Return the (X, Y) coordinate for the center point of the cell that contains the specified text.  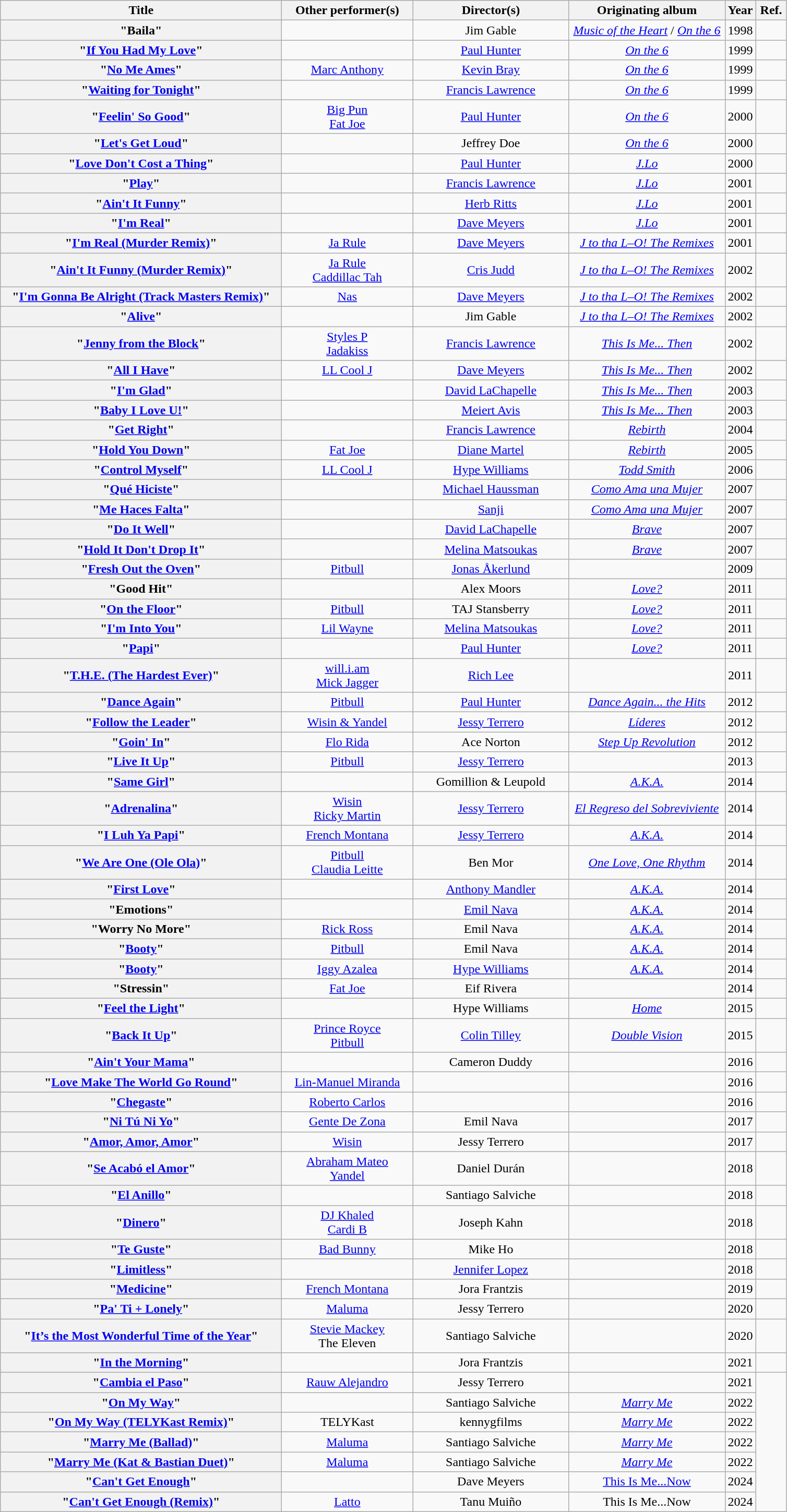
Home (647, 1009)
"Do It Well" (141, 529)
"Control Myself" (141, 470)
Double Vision (647, 1035)
"Ain't It Funny (Murder Remix)" (141, 269)
Sanji (491, 509)
"It’s the Most Wonderful Time of the Year" (141, 1336)
"On the Floor" (141, 609)
Gente De Zona (348, 1122)
"Adrenalina" (141, 809)
"Love Make The World Go Round" (141, 1082)
"Marry Me (Kat & Bastian Duet)" (141, 1462)
2004 (740, 430)
"Same Girl" (141, 782)
"Love Don't Cost a Thing" (141, 163)
"Marry Me (Ballad)" (141, 1442)
"Se Acabó el Amor" (141, 1169)
PitbullClaudia Leitte (348, 862)
"Can't Get Enough (Remix)" (141, 1502)
Tanu Muiño (491, 1502)
Flo Rida (348, 742)
Rich Lee (491, 675)
Ja RuleCaddillac Tah (348, 269)
2013 (740, 762)
"On My Way" (141, 1402)
Ben Mor (491, 862)
Originating album (647, 10)
2019 (740, 1289)
"T.H.E. (The Hardest Ever)" (141, 675)
2009 (740, 569)
TAJ Stansberry (491, 609)
"Te Guste" (141, 1249)
"Qué Hiciste" (141, 489)
Iggy Azalea (348, 969)
"Papi" (141, 649)
Diane Martel (491, 450)
"Worry No More" (141, 929)
DJ KhaledCardi B (348, 1222)
2006 (740, 470)
Wisin & Yandel (348, 722)
Anthony Mandler (491, 889)
"I'm Into You" (141, 629)
Eif Rivera (491, 989)
Step Up Revolution (647, 742)
Ace Norton (491, 742)
"Get Right" (141, 430)
Ja Rule (348, 243)
"Ain't It Funny" (141, 203)
"Pa' Ti + Lonely" (141, 1309)
Prince RoycePitbull (348, 1035)
Lin-Manuel Miranda (348, 1082)
WisinRicky Martin (348, 809)
Jennifer Lopez (491, 1269)
"Feel the Light" (141, 1009)
"Baby I Love U!" (141, 410)
"If You Had My Love" (141, 50)
Abraham MateoYandel (348, 1169)
"No Me Ames" (141, 70)
Lil Wayne (348, 629)
"Play" (141, 183)
Latto (348, 1502)
"Dinero" (141, 1222)
2005 (740, 450)
"Live It Up" (141, 762)
"Follow the Leader" (141, 722)
"I'm Gonna Be Alright (Track Masters Remix)" (141, 297)
"I'm Glad" (141, 390)
"Stressin" (141, 989)
Title (141, 10)
Director(s) (491, 10)
El Regreso del Sobreviviente (647, 809)
Roberto Carlos (348, 1102)
"Dance Again" (141, 702)
"All I Have" (141, 370)
"Emotions" (141, 909)
Kevin Bray (491, 70)
"Can't Get Enough" (141, 1482)
"Cambia el Paso" (141, 1383)
"Fresh Out the Oven" (141, 569)
Year (740, 10)
Rauw Alejandro (348, 1383)
"Medicine" (141, 1289)
Daniel Durán (491, 1169)
"Ni Tú Ni Yo" (141, 1122)
"Jenny from the Block" (141, 343)
"I'm Real" (141, 223)
Todd Smith (647, 470)
Colin Tilley (491, 1035)
Jeffrey Doe (491, 143)
kennygfilms (491, 1422)
"Baila" (141, 30)
"Good Hit" (141, 589)
Gomillion & Leupold (491, 782)
"We Are One (Ole Ola)" (141, 862)
Nas (348, 297)
"Amor, Amor, Amor" (141, 1142)
"I'm Real (Murder Remix)" (141, 243)
Mike Ho (491, 1249)
Wisin (348, 1142)
Stevie MackeyThe Eleven (348, 1336)
Joseph Kahn (491, 1222)
Big PunFat Joe (348, 117)
Styles PJadakiss (348, 343)
Michael Haussman (491, 489)
Dance Again... the Hits (647, 702)
"Hold You Down" (141, 450)
Cameron Duddy (491, 1062)
"Alive" (141, 317)
Jonas Åkerlund (491, 569)
Herb Ritts (491, 203)
Cris Judd (491, 269)
Ref. (771, 10)
"Back It Up" (141, 1035)
"Let's Get Loud" (141, 143)
"Chegaste" (141, 1102)
"Hold It Don't Drop It" (141, 549)
"Limitless" (141, 1269)
"Waiting for Tonight" (141, 90)
"Feelin' So Good" (141, 117)
Music of the Heart / On the 6 (647, 30)
"Ain't Your Mama" (141, 1062)
"El Anillo" (141, 1195)
Bad Bunny (348, 1249)
"In the Morning" (141, 1363)
"Goin' In" (141, 742)
"First Love" (141, 889)
Rick Ross (348, 929)
1998 (740, 30)
TELYKast (348, 1422)
"I Luh Ya Papi" (141, 835)
One Love, One Rhythm (647, 862)
Alex Moors (491, 589)
Other performer(s) (348, 10)
Meiert Avis (491, 410)
"On My Way (TELYKast Remix)" (141, 1422)
Marc Anthony (348, 70)
"Me Haces Falta" (141, 509)
will.i.amMick Jagger (348, 675)
Líderes (647, 722)
